Determine the [x, y] coordinate at the center of the cell enclosing the given text.  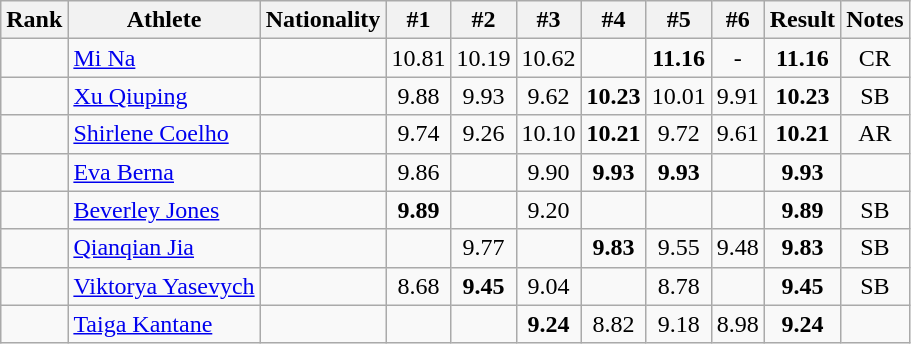
Taiga Kantane [164, 324]
Rank [34, 20]
9.72 [678, 134]
Result [802, 20]
9.20 [548, 210]
Xu Qiuping [164, 96]
9.91 [738, 96]
8.82 [614, 324]
8.98 [738, 324]
9.62 [548, 96]
9.18 [678, 324]
9.86 [418, 172]
9.88 [418, 96]
10.19 [484, 58]
#2 [484, 20]
Nationality [323, 20]
#1 [418, 20]
Viktorya Yasevych [164, 286]
9.77 [484, 248]
#4 [614, 20]
8.68 [418, 286]
Eva Berna [164, 172]
9.26 [484, 134]
9.55 [678, 248]
8.78 [678, 286]
10.81 [418, 58]
Qianqian Jia [164, 248]
#5 [678, 20]
10.10 [548, 134]
Beverley Jones [164, 210]
9.74 [418, 134]
Shirlene Coelho [164, 134]
#3 [548, 20]
- [738, 58]
AR [875, 134]
9.90 [548, 172]
Athlete [164, 20]
9.48 [738, 248]
Mi Na [164, 58]
9.04 [548, 286]
9.61 [738, 134]
CR [875, 58]
Notes [875, 20]
#6 [738, 20]
10.01 [678, 96]
10.62 [548, 58]
